Determine the [X, Y] coordinate at the center of the cell enclosing the given text.  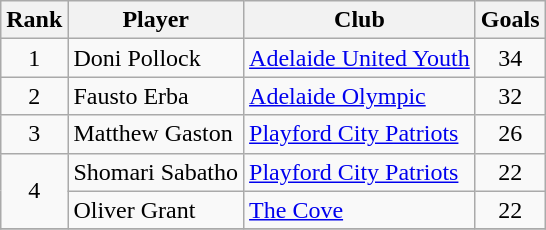
4 [34, 191]
26 [510, 134]
32 [510, 96]
Fausto Erba [156, 96]
2 [34, 96]
Oliver Grant [156, 210]
Shomari Sabatho [156, 172]
1 [34, 58]
Player [156, 20]
The Cove [360, 210]
Rank [34, 20]
Doni Pollock [156, 58]
Goals [510, 20]
Adelaide United Youth [360, 58]
3 [34, 134]
Club [360, 20]
Matthew Gaston [156, 134]
Adelaide Olympic [360, 96]
34 [510, 58]
